For the text-containing cell, return its midpoint in [X, Y] coordinate format. 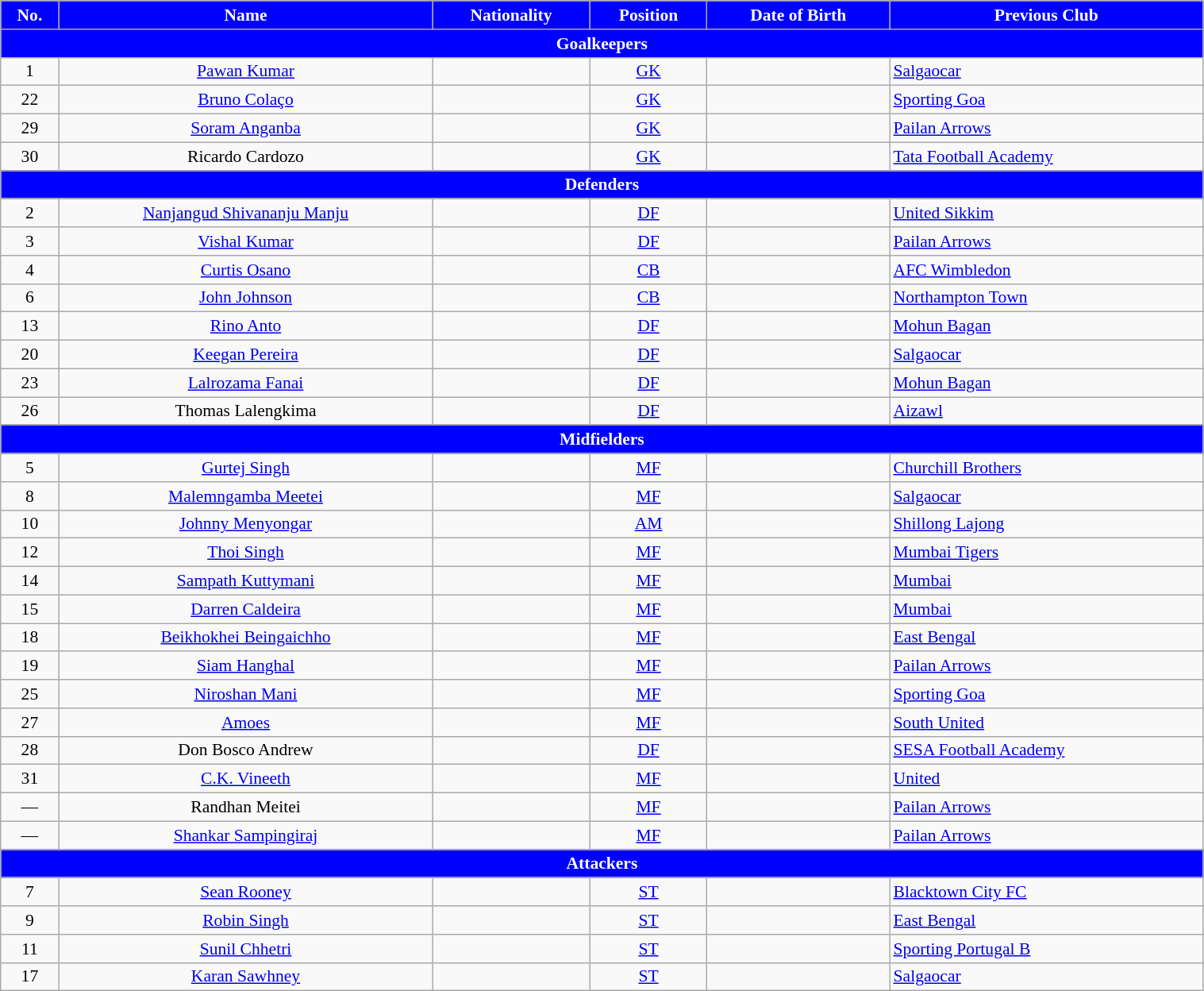
Nanjangud Shivananju Manju [246, 214]
2 [30, 214]
Mumbai Tigers [1046, 553]
Midfielders [602, 440]
17 [30, 977]
Gurtej Singh [246, 468]
8 [30, 496]
Randhan Meitei [246, 808]
Darren Caldeira [246, 609]
Siam Hanghal [246, 666]
Sporting Portugal B [1046, 949]
Rino Anto [246, 326]
14 [30, 581]
11 [30, 949]
27 [30, 723]
Nationality [511, 15]
Niroshan Mani [246, 694]
3 [30, 241]
Churchill Brothers [1046, 468]
Thoi Singh [246, 553]
29 [30, 129]
Curtis Osano [246, 270]
4 [30, 270]
Sampath Kuttymani [246, 581]
5 [30, 468]
Bruno Colaço [246, 100]
Malemngamba Meetei [246, 496]
SESA Football Academy [1046, 750]
Johnny Menyongar [246, 524]
Soram Anganba [246, 129]
Aizawl [1046, 411]
18 [30, 638]
AM [648, 524]
Position [648, 15]
Date of Birth [798, 15]
Thomas Lalengkima [246, 411]
Robin Singh [246, 920]
15 [30, 609]
Don Bosco Andrew [246, 750]
Goalkeepers [602, 44]
10 [30, 524]
United Sikkim [1046, 214]
Karan Sawhney [246, 977]
31 [30, 779]
United [1046, 779]
23 [30, 383]
28 [30, 750]
Shankar Sampingiraj [246, 835]
20 [30, 355]
Previous Club [1046, 15]
Sunil Chhetri [246, 949]
C.K. Vineeth [246, 779]
22 [30, 100]
30 [30, 156]
Defenders [602, 185]
Shillong Lajong [1046, 524]
Attackers [602, 864]
26 [30, 411]
John Johnson [246, 298]
Pawan Kumar [246, 71]
Vishal Kumar [246, 241]
Blacktown City FC [1046, 893]
1 [30, 71]
7 [30, 893]
25 [30, 694]
Ricardo Cardozo [246, 156]
Lalrozama Fanai [246, 383]
12 [30, 553]
No. [30, 15]
South United [1046, 723]
Beikhokhei Beingaichho [246, 638]
AFC Wimbledon [1046, 270]
Keegan Pereira [246, 355]
6 [30, 298]
9 [30, 920]
13 [30, 326]
Northampton Town [1046, 298]
Name [246, 15]
Sean Rooney [246, 893]
Amoes [246, 723]
Tata Football Academy [1046, 156]
19 [30, 666]
